Capture the cell that displays the provided text and extract its (X, Y) central coordinate. 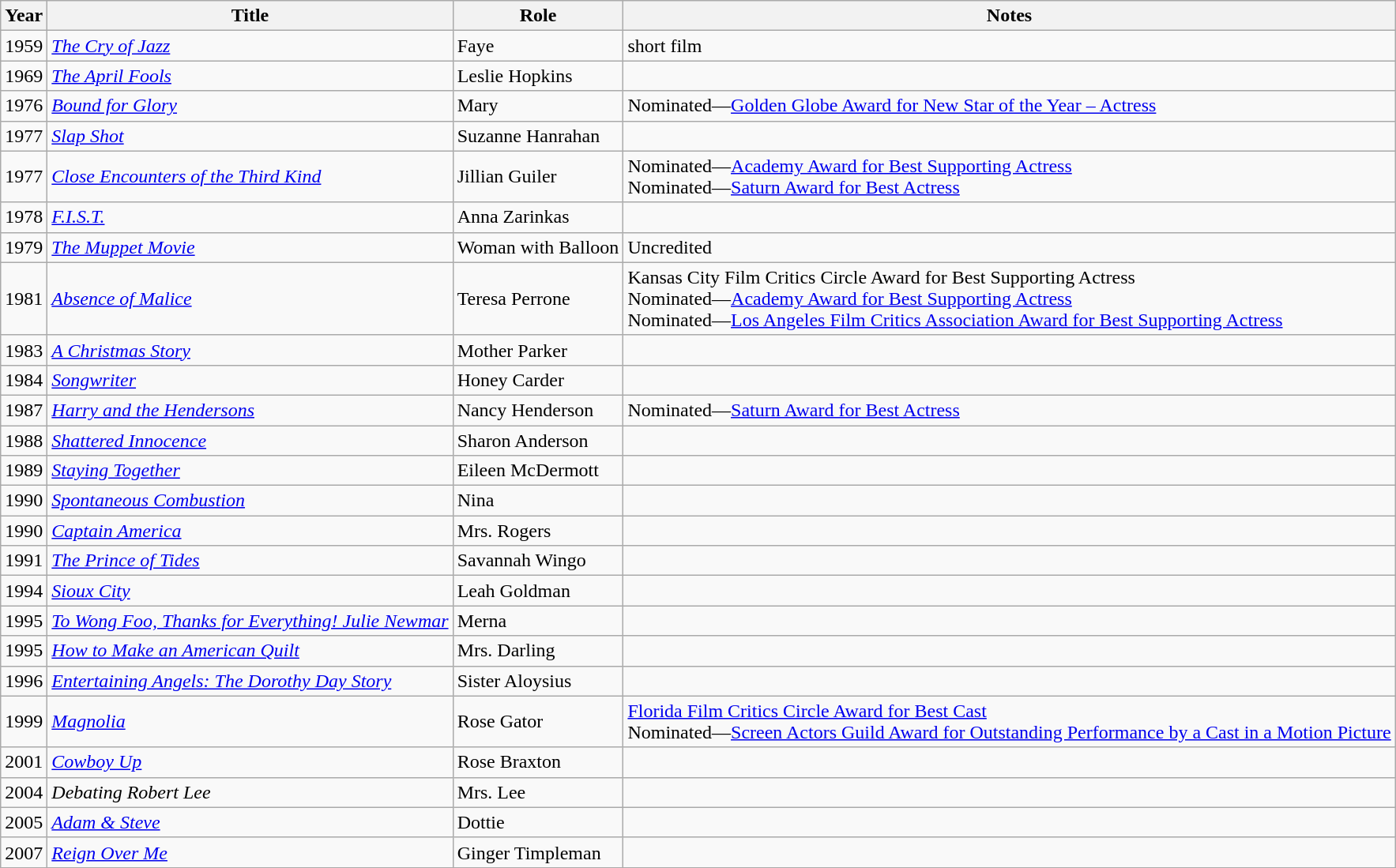
Captain America (250, 531)
Dottie (538, 822)
Nominated—Saturn Award for Best Actress (1010, 410)
Jillian Guiler (538, 177)
Bound for Glory (250, 106)
Songwriter (250, 380)
Leslie Hopkins (538, 76)
1984 (24, 380)
Faye (538, 46)
Nominated—Academy Award for Best Supporting ActressNominated—Saturn Award for Best Actress (1010, 177)
1979 (24, 247)
1976 (24, 106)
The Cry of Jazz (250, 46)
Staying Together (250, 471)
1999 (24, 722)
How to Make an American Quilt (250, 651)
Suzanne Hanrahan (538, 136)
Rose Braxton (538, 762)
Notes (1010, 16)
Role (538, 16)
Close Encounters of the Third Kind (250, 177)
The Muppet Movie (250, 247)
1959 (24, 46)
Shattered Innocence (250, 440)
Cowboy Up (250, 762)
Anna Zarinkas (538, 217)
1987 (24, 410)
Absence of Malice (250, 299)
Magnolia (250, 722)
Year (24, 16)
Sioux City (250, 591)
The April Fools (250, 76)
1969 (24, 76)
Nancy Henderson (538, 410)
short film (1010, 46)
To Wong Foo, Thanks for Everything! Julie Newmar (250, 621)
1991 (24, 561)
F.I.S.T. (250, 217)
Sharon Anderson (538, 440)
2004 (24, 792)
Mrs. Lee (538, 792)
Spontaneous Combustion (250, 501)
Nominated—Golden Globe Award for New Star of the Year – Actress (1010, 106)
1996 (24, 681)
The Prince of Tides (250, 561)
2001 (24, 762)
1988 (24, 440)
1978 (24, 217)
Mrs. Rogers (538, 531)
1983 (24, 350)
1994 (24, 591)
Mother Parker (538, 350)
Slap Shot (250, 136)
Reign Over Me (250, 852)
Mary (538, 106)
1981 (24, 299)
Nina (538, 501)
Sister Aloysius (538, 681)
Adam & Steve (250, 822)
Florida Film Critics Circle Award for Best CastNominated—Screen Actors Guild Award for Outstanding Performance by a Cast in a Motion Picture (1010, 722)
Debating Robert Lee (250, 792)
Teresa Perrone (538, 299)
Ginger Timpleman (538, 852)
Rose Gator (538, 722)
2005 (24, 822)
A Christmas Story (250, 350)
Merna (538, 621)
Entertaining Angels: The Dorothy Day Story (250, 681)
Leah Goldman (538, 591)
2007 (24, 852)
Eileen McDermott (538, 471)
Savannah Wingo (538, 561)
Mrs. Darling (538, 651)
Honey Carder (538, 380)
Uncredited (1010, 247)
1989 (24, 471)
Harry and the Hendersons (250, 410)
Woman with Balloon (538, 247)
Title (250, 16)
